Return (X, Y) of the center of cell containing provided text 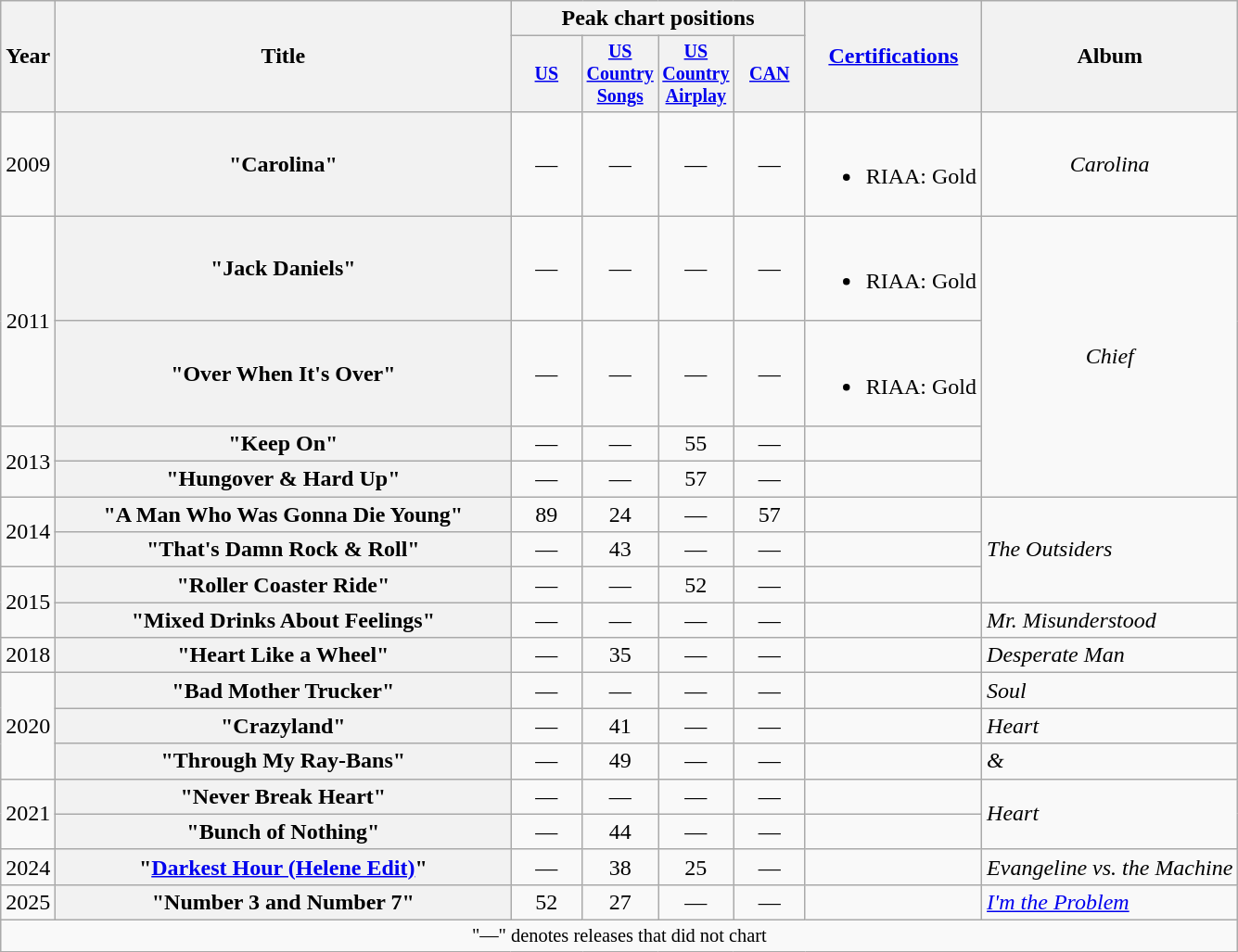
CAN (770, 74)
US (547, 74)
2024 (28, 867)
The Outsiders (1110, 550)
25 (696, 867)
"Mixed Drinks About Feelings" (284, 620)
"Heart Like a Wheel" (284, 655)
Mr. Misunderstood (1110, 620)
2015 (28, 603)
"Crazyland" (284, 726)
US Country Songs (620, 74)
Chief (1110, 356)
49 (620, 761)
"Keep On" (284, 443)
"A Man Who Was Gonna Die Young" (284, 514)
Carolina (1110, 163)
"Never Break Heart" (284, 796)
43 (620, 550)
2020 (28, 726)
27 (620, 902)
"Number 3 and Number 7" (284, 902)
2014 (28, 532)
"Through My Ray-Bans" (284, 761)
"Bunch of Nothing" (284, 831)
I'm the Problem (1110, 902)
Year (28, 57)
35 (620, 655)
24 (620, 514)
"Hungover & Hard Up" (284, 479)
41 (620, 726)
"Bad Mother Trucker" (284, 691)
Soul (1110, 691)
"—" denotes releases that did not chart (619, 935)
Desperate Man (1110, 655)
38 (620, 867)
2011 (28, 321)
"Roller Coaster Ride" (284, 585)
Certifications (893, 57)
2018 (28, 655)
"Darkest Hour (Helene Edit)" (284, 867)
"That's Damn Rock & Roll" (284, 550)
Title (284, 57)
55 (696, 443)
"Carolina" (284, 163)
& (1110, 761)
2021 (28, 814)
2009 (28, 163)
89 (547, 514)
Evangeline vs. the Machine (1110, 867)
"Over When It's Over" (284, 373)
2013 (28, 461)
US Country Airplay (696, 74)
44 (620, 831)
2025 (28, 902)
"Jack Daniels" (284, 269)
Album (1110, 57)
Peak chart positions (658, 19)
